From the cell containing the given text, extract its center point as (x, y) coordinate. 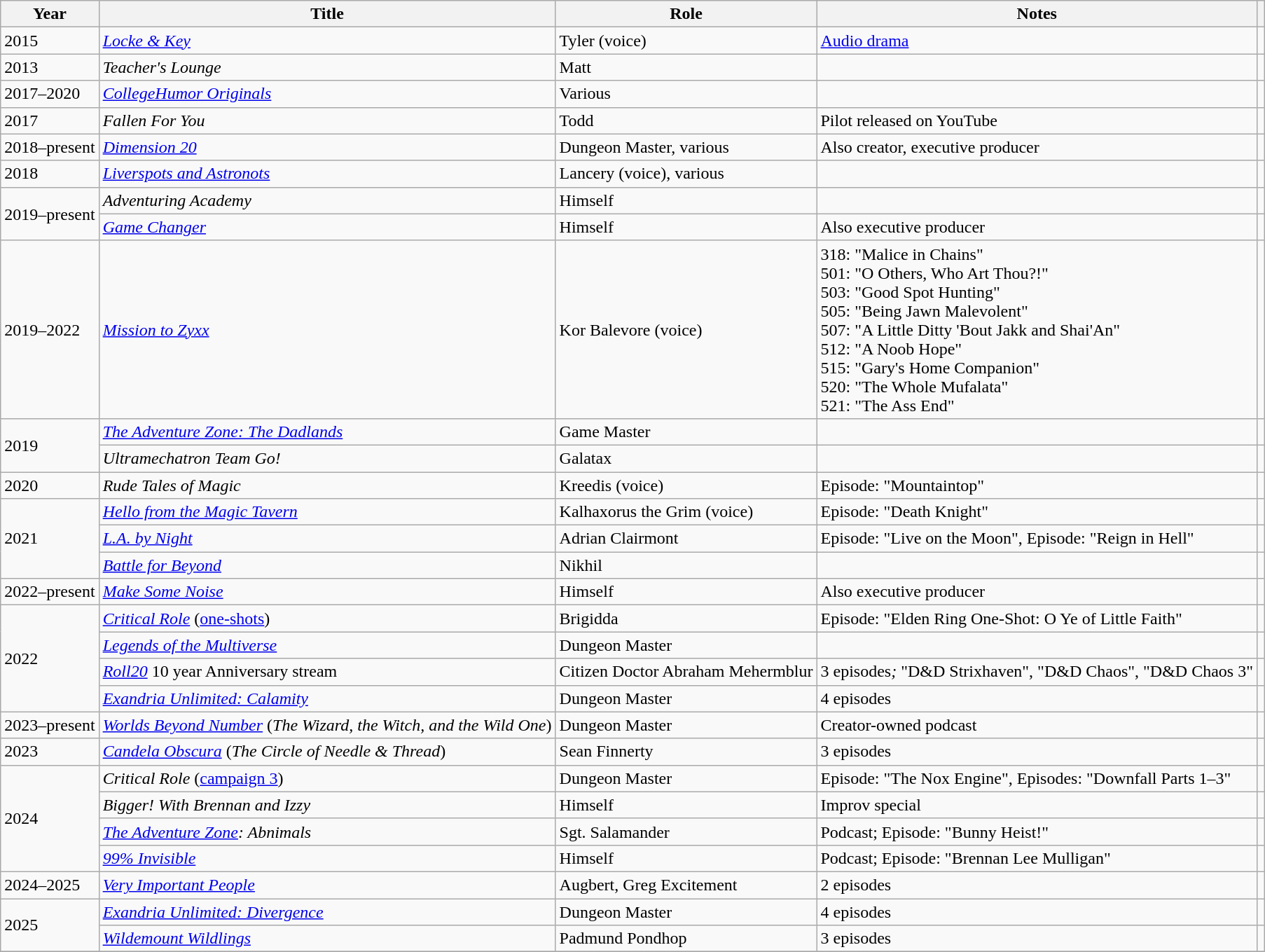
Episode: "Elden Ring One-Shot: O Ye of Little Faith" (1037, 619)
3 episodes; "D&D Strixhaven", "D&D Chaos", "D&D Chaos 3" (1037, 672)
Matt (686, 67)
2023–present (50, 725)
Sean Finnerty (686, 752)
Bigger! With Brennan and Izzy (327, 805)
Notes (1037, 14)
Kalhaxorus the Grim (voice) (686, 512)
Episode: "Mountaintop" (1037, 485)
Worlds Beyond Number (The Wizard, the Witch, and the Wild One) (327, 725)
Dimension 20 (327, 147)
Todd (686, 120)
2017–2020 (50, 94)
2020 (50, 485)
2024 (50, 818)
Game Changer (327, 227)
Citizen Doctor Abraham Mehermblur (686, 672)
Legends of the Multiverse (327, 645)
Also creator, executive producer (1037, 147)
Very Important People (327, 885)
2019 (50, 445)
Dungeon Master, various (686, 147)
Wildemount Wildlings (327, 939)
Lancery (voice), various (686, 174)
Episode: "The Nox Engine", Episodes: "Downfall Parts 1–3" (1037, 778)
The Adventure Zone: The Dadlands (327, 432)
Exandria Unlimited: Divergence (327, 911)
Padmund Pondhop (686, 939)
Liverspots and Astronots (327, 174)
2019–2022 (50, 329)
Adrian Clairmont (686, 539)
Podcast; Episode: "Bunny Heist!" (1037, 832)
Galatax (686, 458)
2018 (50, 174)
99% Invisible (327, 858)
2022 (50, 658)
Various (686, 94)
Adventuring Academy (327, 200)
Critical Role (one-shots) (327, 619)
Brigidda (686, 619)
2021 (50, 539)
Fallen For You (327, 120)
Mission to Zyxx (327, 329)
Episode: "Live on the Moon", Episode: "Reign in Hell" (1037, 539)
2024–2025 (50, 885)
2017 (50, 120)
2015 (50, 41)
Candela Obscura (The Circle of Needle & Thread) (327, 752)
Locke & Key (327, 41)
Kor Balevore (voice) (686, 329)
2 episodes (1037, 885)
Improv special (1037, 805)
Sgt. Salamander (686, 832)
Teacher's Lounge (327, 67)
Kreedis (voice) (686, 485)
Ultramechatron Team Go! (327, 458)
Title (327, 14)
Roll20 10 year Anniversary stream (327, 672)
CollegeHumor Originals (327, 94)
Make Some Noise (327, 592)
Augbert, Greg Excitement (686, 885)
Role (686, 14)
Game Master (686, 432)
2013 (50, 67)
Nikhil (686, 565)
The Adventure Zone: Abnimals (327, 832)
Episode: "Death Knight" (1037, 512)
Critical Role (campaign 3) (327, 778)
2018–present (50, 147)
L.A. by Night (327, 539)
Tyler (voice) (686, 41)
Year (50, 14)
Rude Tales of Magic (327, 485)
Hello from the Magic Tavern (327, 512)
Audio drama (1037, 41)
Battle for Beyond (327, 565)
Creator-owned podcast (1037, 725)
Podcast; Episode: "Brennan Lee Mulligan" (1037, 858)
Exandria Unlimited: Calamity (327, 698)
2019–present (50, 214)
2022–present (50, 592)
2025 (50, 925)
2023 (50, 752)
Pilot released on YouTube (1037, 120)
